Locate the cell with the specified text and output its (X, Y) center coordinate. 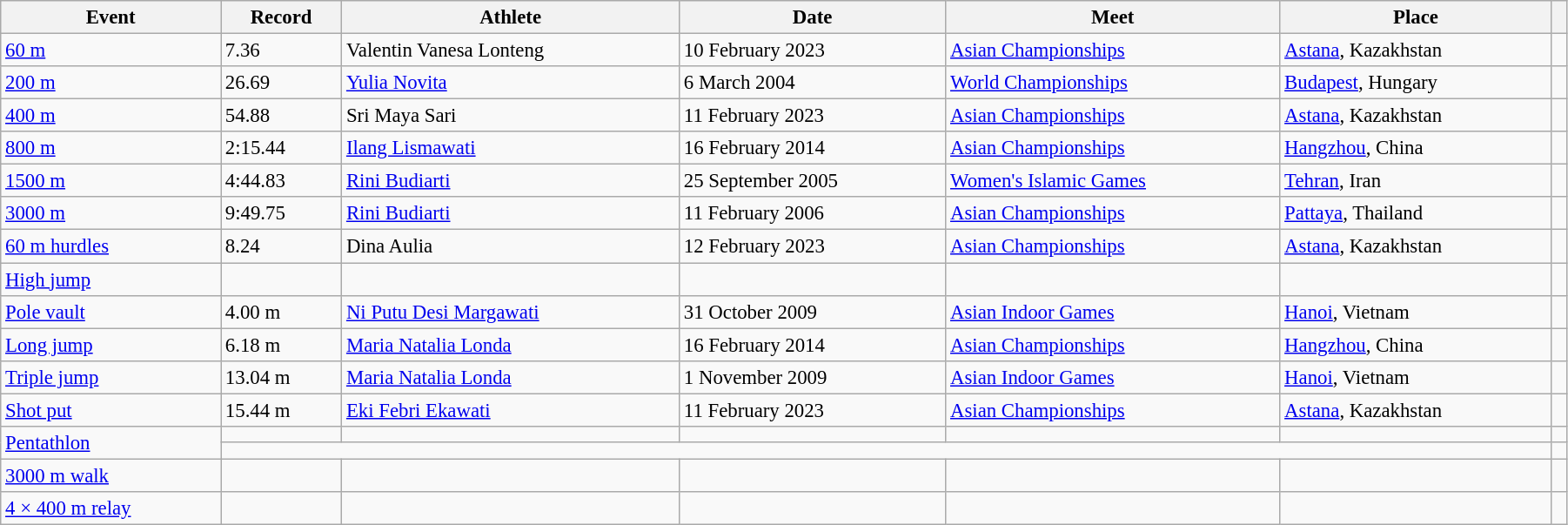
Eki Febri Ekawati (511, 410)
15.44 m (282, 410)
10 February 2023 (813, 50)
4:44.83 (282, 181)
1 November 2009 (813, 377)
1500 m (111, 181)
Valentin Vanesa Lonteng (511, 50)
9:49.75 (282, 213)
Long jump (111, 345)
Event (111, 17)
26.69 (282, 83)
Sri Maya Sari (511, 116)
3000 m (111, 213)
2:15.44 (282, 148)
Pole vault (111, 312)
25 September 2005 (813, 181)
60 m hurdles (111, 246)
Women's Islamic Games (1113, 181)
8.24 (282, 246)
Pentathlon (111, 443)
12 February 2023 (813, 246)
Record (282, 17)
Triple jump (111, 377)
Ilang Lismawati (511, 148)
13.04 m (282, 377)
11 February 2006 (813, 213)
200 m (111, 83)
54.88 (282, 116)
800 m (111, 148)
Budapest, Hungary (1416, 83)
Athlete (511, 17)
High jump (111, 279)
6.18 m (282, 345)
Ni Putu Desi Margawati (511, 312)
3000 m walk (111, 475)
Place (1416, 17)
Shot put (111, 410)
60 m (111, 50)
Dina Aulia (511, 246)
4.00 m (282, 312)
4 × 400 m relay (111, 508)
400 m (111, 116)
Meet (1113, 17)
Pattaya, Thailand (1416, 213)
6 March 2004 (813, 83)
Yulia Novita (511, 83)
31 October 2009 (813, 312)
Date (813, 17)
7.36 (282, 50)
Tehran, Iran (1416, 181)
World Championships (1113, 83)
